Extract the (X, Y) coordinate from the center of the cell holding the provided text.  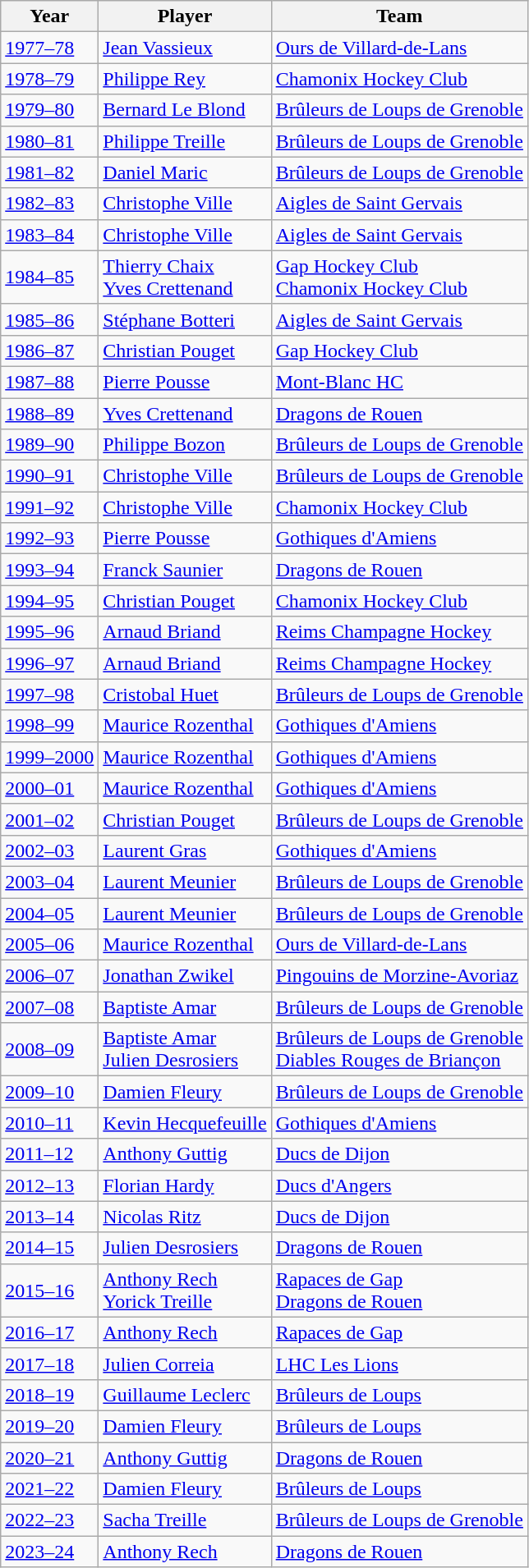
Stéphane Botteri (185, 319)
1984–85 (49, 277)
Rapaces de Gap Dragons de Rouen (399, 1291)
Baptiste Amar Julien Desrosiers (185, 1049)
Nicolas Ritz (185, 1217)
2010–11 (49, 1123)
2017–18 (49, 1364)
Bernard Le Blond (185, 110)
1985–86 (49, 319)
Franck Saunier (185, 570)
Ducs d'Angers (399, 1185)
Sacha Treille (185, 1520)
1993–94 (49, 570)
2006–07 (49, 976)
2023–24 (49, 1552)
2009–10 (49, 1092)
1991–92 (49, 507)
Year (49, 16)
1992–93 (49, 539)
Laurent Gras (185, 850)
Florian Hardy (185, 1185)
1986–87 (49, 351)
2018–19 (49, 1395)
2020–21 (49, 1457)
2016–17 (49, 1332)
Gap Hockey Club (399, 351)
LHC Les Lions (399, 1364)
2015–16 (49, 1291)
1997–98 (49, 695)
Pingouins de Morzine-Avoriaz (399, 976)
Daniel Maric (185, 172)
Philippe Rey (185, 79)
2014–15 (49, 1248)
1994–95 (49, 601)
1980–81 (49, 141)
Anthony Rech Yorick Treille (185, 1291)
1977–78 (49, 48)
1989–90 (49, 445)
1982–83 (49, 204)
2003–04 (49, 882)
Julien Desrosiers (185, 1248)
2004–05 (49, 914)
1983–84 (49, 235)
1987–88 (49, 382)
Jean Vassieux (185, 48)
Rapaces de Gap (399, 1332)
Philippe Treille (185, 141)
1999–2000 (49, 757)
Cristobal Huet (185, 695)
2001–02 (49, 819)
Julien Correia (185, 1364)
Player (185, 16)
2000–01 (49, 788)
Kevin Hecquefeuille (185, 1123)
1981–82 (49, 172)
2002–03 (49, 850)
1990–91 (49, 476)
Thierry Chaix Yves Crettenand (185, 277)
2011–12 (49, 1154)
2005–06 (49, 945)
Mont-Blanc HC (399, 382)
1998–99 (49, 726)
1996–97 (49, 663)
Brûleurs de Loups de Grenoble Diables Rouges de Briançon (399, 1049)
2013–14 (49, 1217)
2007–08 (49, 1007)
2008–09 (49, 1049)
1988–89 (49, 413)
2012–13 (49, 1185)
1995–96 (49, 632)
Baptiste Amar (185, 1007)
2022–23 (49, 1520)
Yves Crettenand (185, 413)
Team (399, 16)
Philippe Bozon (185, 445)
Guillaume Leclerc (185, 1395)
1978–79 (49, 79)
Gap Hockey Club Chamonix Hockey Club (399, 277)
2019–20 (49, 1426)
Jonathan Zwikel (185, 976)
1979–80 (49, 110)
2021–22 (49, 1489)
